For the text-containing cell, return its midpoint in [X, Y] coordinate format. 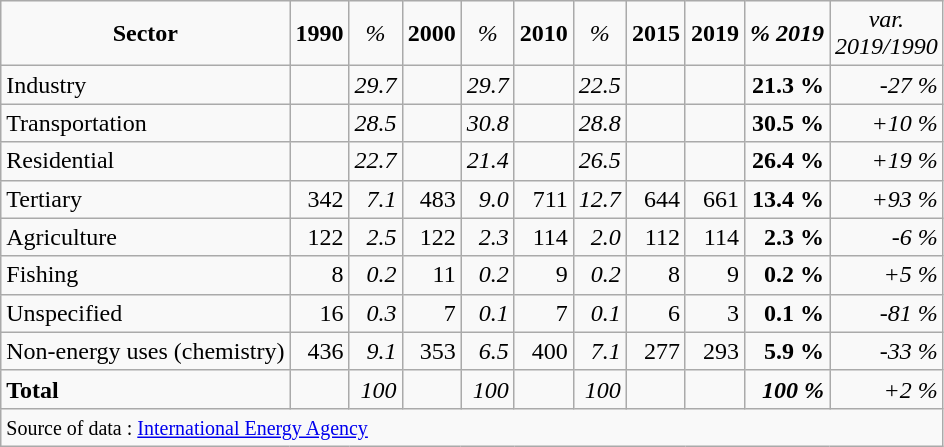
+10 % [887, 123]
28.5 [376, 123]
100 % [786, 389]
-81 % [887, 313]
Fishing [146, 275]
22.5 [600, 85]
Transportation [146, 123]
Non-energy uses (chemistry) [146, 351]
0.1 % [786, 313]
436 [320, 351]
Residential [146, 161]
Source of data : International Energy Agency [472, 427]
112 [656, 237]
2015 [656, 34]
11 [432, 275]
26.4 % [786, 161]
3 [714, 313]
var.2019/1990 [887, 34]
0.2 % [786, 275]
2.3 % [786, 237]
-27 % [887, 85]
% 2019 [786, 34]
293 [714, 351]
+5 % [887, 275]
2000 [432, 34]
2010 [544, 34]
Agriculture [146, 237]
6.5 [488, 351]
22.7 [376, 161]
26.5 [600, 161]
342 [320, 199]
9.0 [488, 199]
21.3 % [786, 85]
2.5 [376, 237]
644 [656, 199]
+93 % [887, 199]
2019 [714, 34]
5.9 % [786, 351]
661 [714, 199]
Industry [146, 85]
400 [544, 351]
-6 % [887, 237]
12.7 [600, 199]
Tertiary [146, 199]
2.0 [600, 237]
21.4 [488, 161]
+2 % [887, 389]
Sector [146, 34]
2.3 [488, 237]
9.1 [376, 351]
Unspecified [146, 313]
13.4 % [786, 199]
1990 [320, 34]
30.8 [488, 123]
16 [320, 313]
353 [432, 351]
483 [432, 199]
277 [656, 351]
0.3 [376, 313]
+19 % [887, 161]
Total [146, 389]
6 [656, 313]
-33 % [887, 351]
28.8 [600, 123]
30.5 % [786, 123]
711 [544, 199]
